Search for the cell housing the specified text and yield its (x, y) center coordinate. 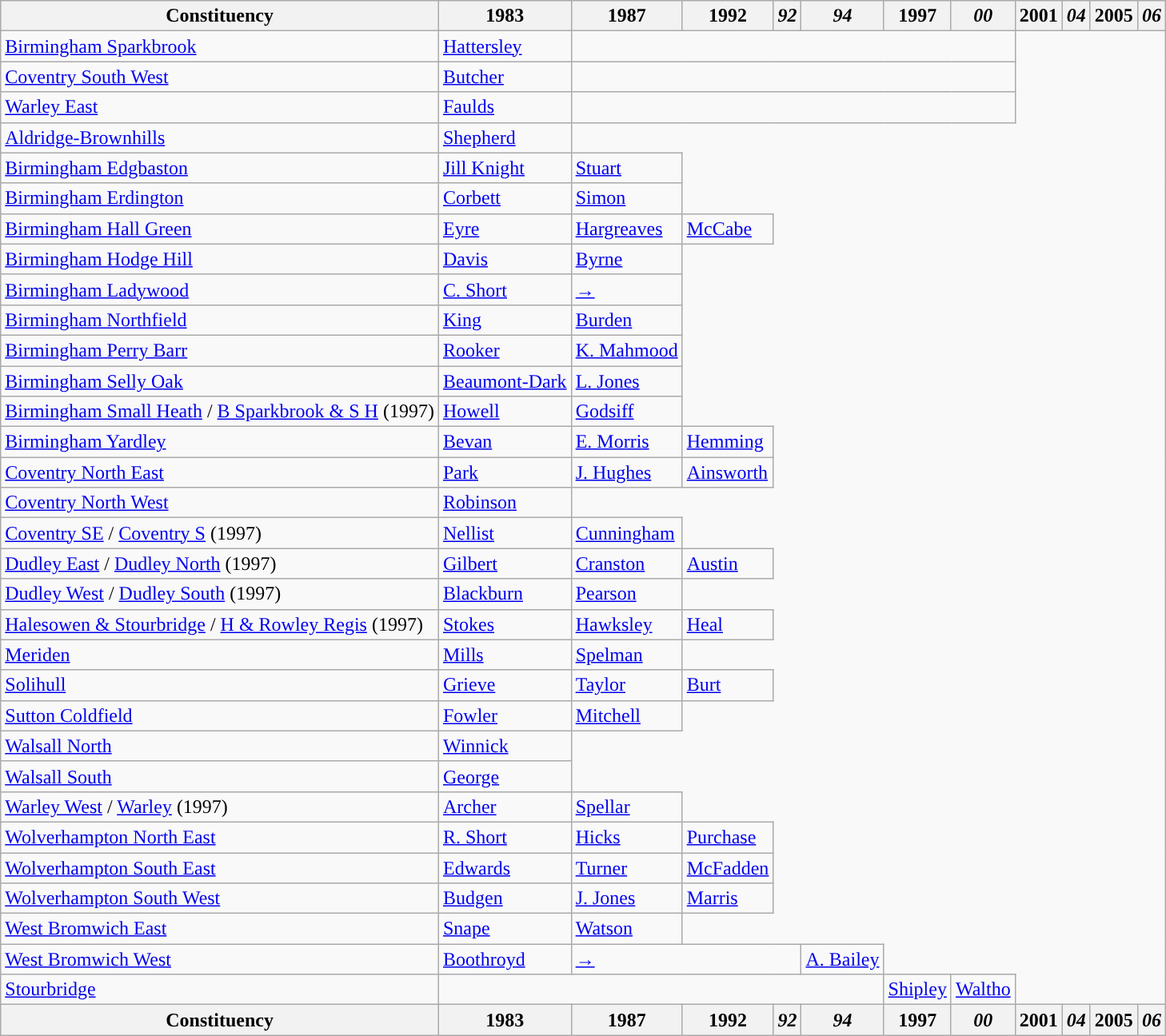
Wolverhampton South West (220, 899)
Birmingham Small Heath / B Sparkbrook & S H (1997) (220, 412)
Hawksley (627, 624)
Jill Knight (505, 168)
R. Short (505, 837)
Shipley (917, 990)
Walsall South (220, 776)
Faulds (505, 107)
Gilbert (505, 564)
Beaumont-Dark (505, 381)
Nellist (505, 533)
Dudley West / Dudley South (1997) (220, 594)
Budgen (505, 899)
Pearson (627, 594)
Warley East (220, 107)
Eyre (505, 229)
K. Mahmood (627, 350)
Austin (728, 564)
Coventry SE / Coventry S (1997) (220, 533)
Boothroyd (505, 959)
Wolverhampton South East (220, 867)
Winnick (505, 746)
Hicks (627, 837)
Halesowen & Stourbridge / H & Rowley Regis (1997) (220, 624)
Shepherd (505, 137)
Cranston (627, 564)
Coventry South West (220, 77)
Turner (627, 867)
Snape (505, 929)
Robinson (505, 503)
Watson (627, 929)
Simon (627, 198)
Hemming (728, 442)
George (505, 776)
Grieve (505, 685)
Birmingham Hodge Hill (220, 259)
A. Bailey (843, 959)
E. Morris (627, 442)
Davis (505, 259)
Bevan (505, 442)
Rooker (505, 350)
McCabe (728, 229)
Blackburn (505, 594)
J. Hughes (627, 472)
Burden (627, 320)
Hargreaves (627, 229)
Walsall North (220, 746)
Solihull (220, 685)
Byrne (627, 259)
West Bromwich East (220, 929)
King (505, 320)
Sutton Coldfield (220, 715)
Spellar (627, 807)
Aldridge-Brownhills (220, 137)
Wolverhampton North East (220, 837)
Corbett (505, 198)
Coventry North West (220, 503)
West Bromwich West (220, 959)
Dudley East / Dudley North (1997) (220, 564)
Stokes (505, 624)
Spelman (627, 655)
Birmingham Hall Green (220, 229)
Birmingham Perry Barr (220, 350)
Godsiff (627, 412)
Fowler (505, 715)
Howell (505, 412)
Birmingham Yardley (220, 442)
Mitchell (627, 715)
Warley West / Warley (1997) (220, 807)
Coventry North East (220, 472)
Taylor (627, 685)
Birmingham Ladywood (220, 289)
Heal (728, 624)
Stourbridge (220, 990)
J. Jones (627, 899)
Waltho (983, 990)
Cunningham (627, 533)
Park (505, 472)
L. Jones (627, 381)
Marris (728, 899)
Birmingham Selly Oak (220, 381)
Purchase (728, 837)
Burt (728, 685)
Archer (505, 807)
Mills (505, 655)
Butcher (505, 77)
Ainsworth (728, 472)
Edwards (505, 867)
Birmingham Edgbaston (220, 168)
Stuart (627, 168)
Hattersley (505, 46)
McFadden (728, 867)
Birmingham Northfield (220, 320)
C. Short (505, 289)
Birmingham Sparkbrook (220, 46)
Birmingham Erdington (220, 198)
Meriden (220, 655)
